Output the [X, Y] coordinate of the center of the cell containing the given text.  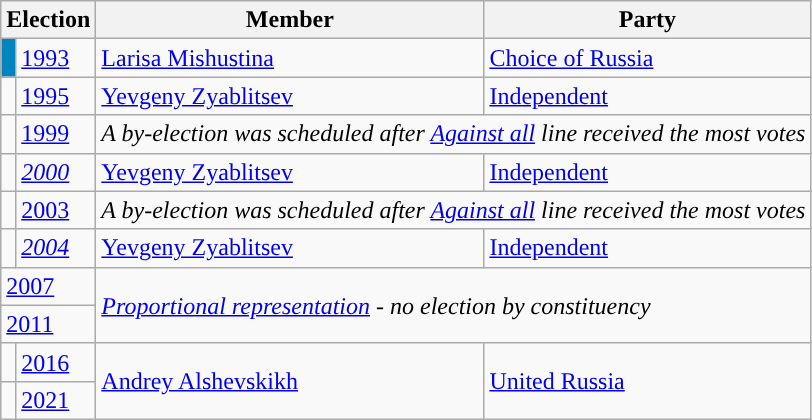
Choice of Russia [648, 58]
Proportional representation - no election by constituency [454, 305]
Party [648, 20]
Andrey Alshevskikh [290, 381]
Member [290, 20]
2007 [48, 286]
1999 [56, 134]
Election [48, 20]
Larisa Mishustina [290, 58]
1993 [56, 58]
2003 [56, 210]
2004 [56, 248]
2011 [48, 324]
United Russia [648, 381]
2016 [56, 362]
1995 [56, 96]
2021 [56, 400]
2000 [56, 172]
